Return [X, Y] of the center of cell containing provided text 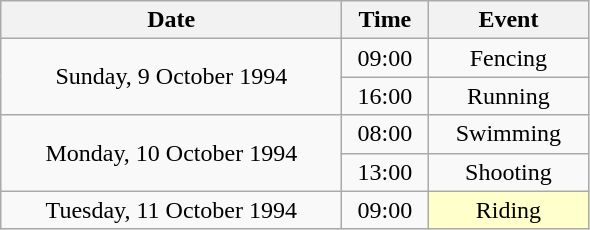
Monday, 10 October 1994 [172, 153]
Riding [508, 210]
Time [385, 20]
Sunday, 9 October 1994 [172, 77]
Shooting [508, 172]
13:00 [385, 172]
Running [508, 96]
Date [172, 20]
16:00 [385, 96]
Swimming [508, 134]
Tuesday, 11 October 1994 [172, 210]
Event [508, 20]
08:00 [385, 134]
Fencing [508, 58]
